Capture the cell that displays the provided text and extract its (X, Y) central coordinate. 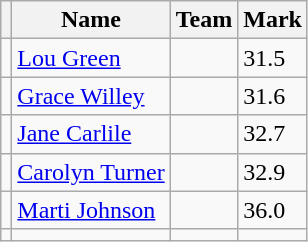
Jane Carlile (91, 134)
36.0 (273, 210)
Name (91, 20)
31.5 (273, 58)
Mark (273, 20)
Marti Johnson (91, 210)
Lou Green (91, 58)
31.6 (273, 96)
32.9 (273, 172)
32.7 (273, 134)
Carolyn Turner (91, 172)
Grace Willey (91, 96)
Team (204, 20)
